Capture the cell that displays the provided text and extract its [X, Y] central coordinate. 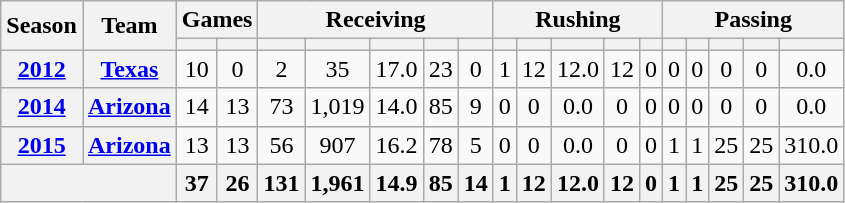
Receiving [376, 20]
Season [42, 26]
Passing [754, 20]
131 [282, 183]
78 [440, 145]
2 [282, 69]
2015 [42, 145]
26 [238, 183]
10 [196, 69]
16.2 [396, 145]
Rushing [578, 20]
2014 [42, 107]
907 [338, 145]
14.9 [396, 183]
1,961 [338, 183]
23 [440, 69]
9 [476, 107]
37 [196, 183]
56 [282, 145]
35 [338, 69]
73 [282, 107]
1,019 [338, 107]
Texas [129, 69]
Team [129, 26]
17.0 [396, 69]
14.0 [396, 107]
5 [476, 145]
2012 [42, 69]
Games [217, 20]
